Determine the [X, Y] coordinate at the center of the cell enclosing the given text.  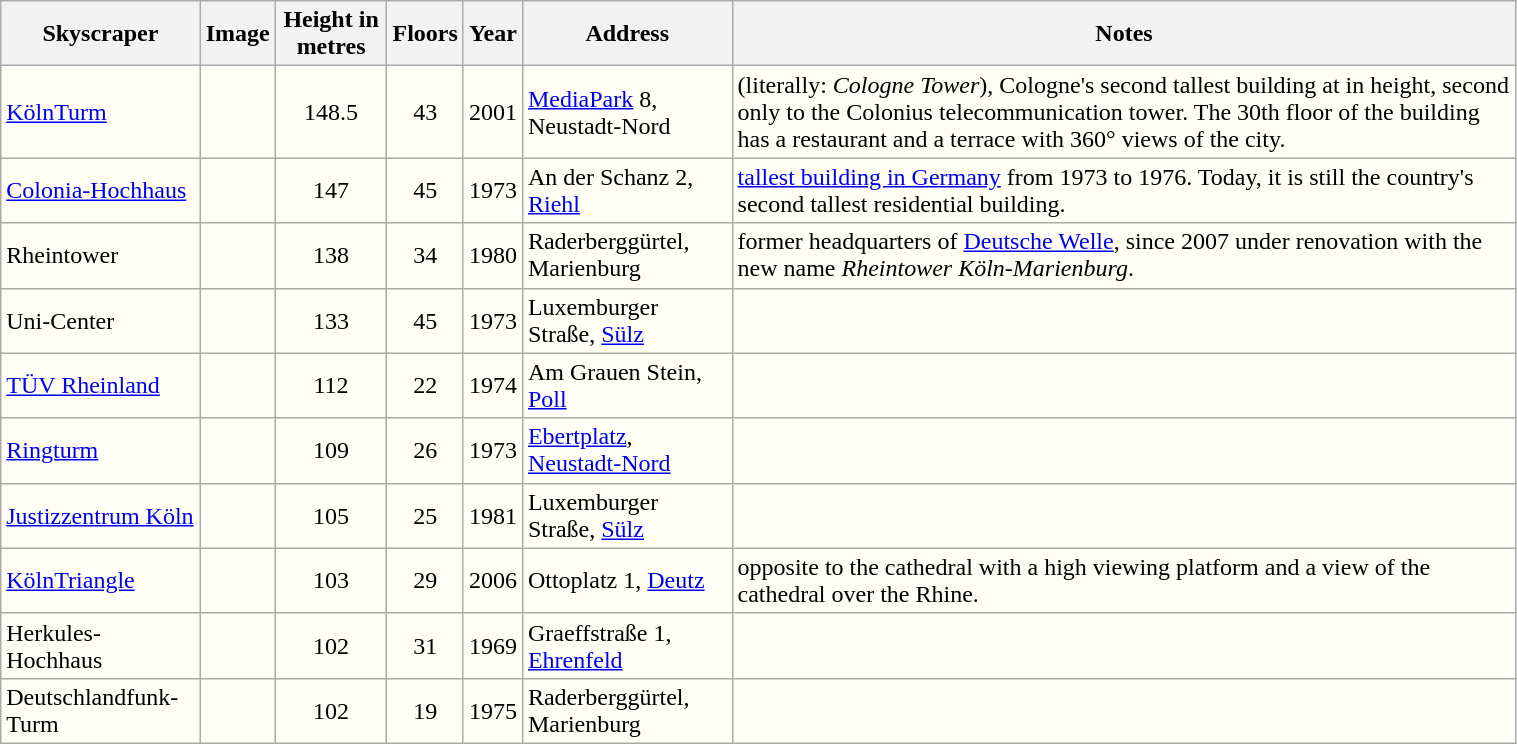
138 [331, 256]
Deutschlandfunk-Turm [100, 710]
1981 [492, 516]
Ebertplatz, Neustadt-Nord [627, 450]
26 [425, 450]
Colonia-Hochhaus [100, 190]
Am Grauen Stein, Poll [627, 386]
KölnTriangle [100, 580]
109 [331, 450]
133 [331, 320]
Skyscraper [100, 34]
147 [331, 190]
Justizzentrum Köln [100, 516]
Notes [1124, 34]
Image [238, 34]
An der Schanz 2, Riehl [627, 190]
2006 [492, 580]
25 [425, 516]
1974 [492, 386]
Uni-Center [100, 320]
105 [331, 516]
Address [627, 34]
KölnTurm [100, 112]
29 [425, 580]
Herkules-Hochhaus [100, 646]
former headquarters of Deutsche Welle, since 2007 under renovation with the new name Rheintower Köln-Marienburg. [1124, 256]
Year [492, 34]
opposite to the cathedral with a high viewing platform and a view of the cathedral over the Rhine. [1124, 580]
31 [425, 646]
43 [425, 112]
Rheintower [100, 256]
19 [425, 710]
Ringturm [100, 450]
22 [425, 386]
1975 [492, 710]
Height in metres [331, 34]
34 [425, 256]
Ottoplatz 1, Deutz [627, 580]
1969 [492, 646]
1980 [492, 256]
tallest building in Germany from 1973 to 1976. Today, it is still the country's second tallest residential building. [1124, 190]
MediaPark 8, Neustadt-Nord [627, 112]
TÜV Rheinland [100, 386]
103 [331, 580]
Floors [425, 34]
148.5 [331, 112]
2001 [492, 112]
112 [331, 386]
Graeffstraße 1, Ehrenfeld [627, 646]
